Find where the given text appears and provide that cell's center as [X, Y] coordinate. 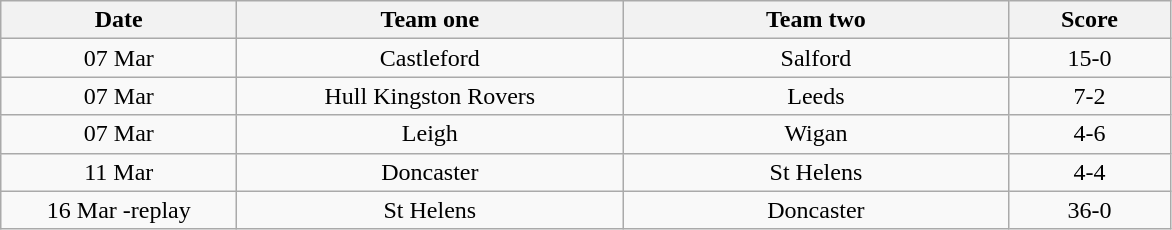
16 Mar -replay [119, 210]
7-2 [1090, 96]
Castleford [430, 58]
15-0 [1090, 58]
Hull Kingston Rovers [430, 96]
Leigh [430, 134]
Wigan [816, 134]
Score [1090, 20]
36-0 [1090, 210]
Team one [430, 20]
Leeds [816, 96]
Salford [816, 58]
11 Mar [119, 172]
4-4 [1090, 172]
Date [119, 20]
Team two [816, 20]
4-6 [1090, 134]
